Scan for the cell matching the given text and deliver its [X, Y] coordinate at center. 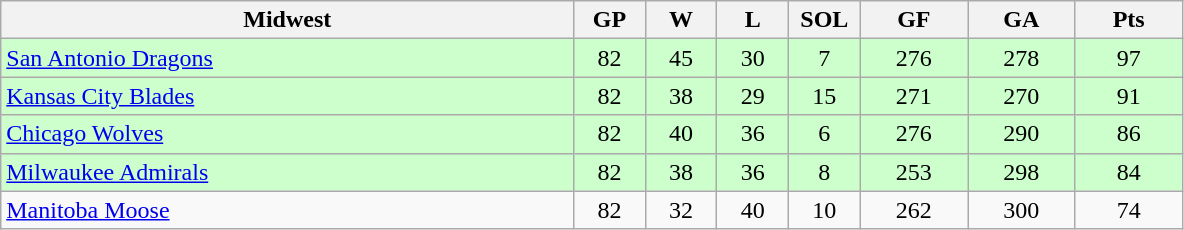
253 [914, 172]
45 [681, 58]
Milwaukee Admirals [288, 172]
10 [825, 210]
97 [1129, 58]
91 [1129, 96]
32 [681, 210]
San Antonio Dragons [288, 58]
290 [1022, 134]
SOL [825, 20]
278 [1022, 58]
W [681, 20]
7 [825, 58]
262 [914, 210]
270 [1022, 96]
8 [825, 172]
84 [1129, 172]
L [753, 20]
GA [1022, 20]
271 [914, 96]
74 [1129, 210]
GF [914, 20]
29 [753, 96]
6 [825, 134]
300 [1022, 210]
15 [825, 96]
30 [753, 58]
86 [1129, 134]
Kansas City Blades [288, 96]
Manitoba Moose [288, 210]
298 [1022, 172]
Chicago Wolves [288, 134]
Pts [1129, 20]
GP [610, 20]
Midwest [288, 20]
